For the text-containing cell, return its midpoint in [x, y] coordinate format. 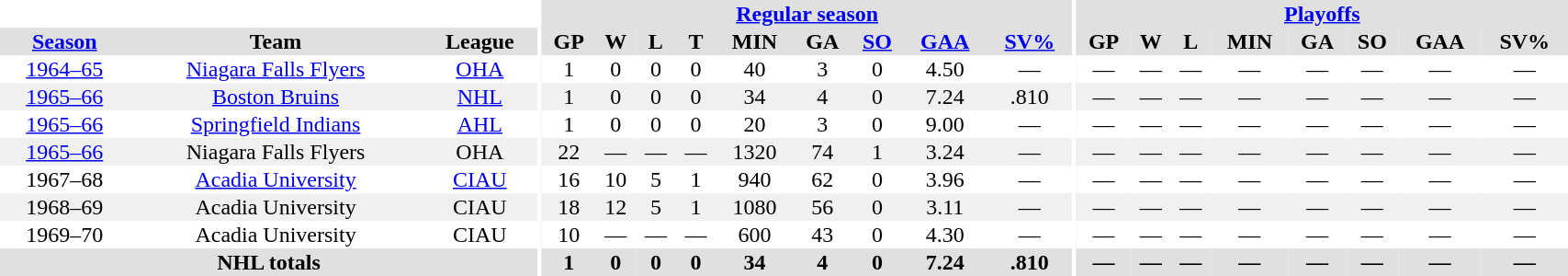
League [479, 41]
T [696, 41]
Playoffs [1322, 14]
AHL [479, 124]
940 [754, 179]
56 [823, 207]
12 [615, 207]
Regular season [807, 14]
1968–69 [64, 207]
3.11 [944, 207]
1964–65 [64, 69]
62 [823, 179]
4.30 [944, 235]
3.96 [944, 179]
20 [754, 124]
1080 [754, 207]
NHL [479, 97]
1320 [754, 152]
16 [570, 179]
1969–70 [64, 235]
Boston Bruins [276, 97]
Season [64, 41]
22 [570, 152]
40 [754, 69]
9.00 [944, 124]
4.50 [944, 69]
3.24 [944, 152]
600 [754, 235]
18 [570, 207]
NHL totals [268, 262]
1967–68 [64, 179]
43 [823, 235]
74 [823, 152]
Springfield Indians [276, 124]
Team [276, 41]
